For the text-containing cell, return its midpoint in [X, Y] coordinate format. 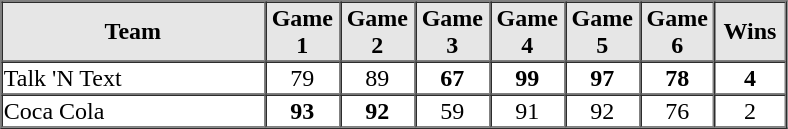
Team [133, 32]
Talk 'N Text [133, 78]
89 [378, 78]
Game 6 [678, 32]
Coca Cola [133, 110]
78 [678, 78]
Game 5 [602, 32]
Game 2 [378, 32]
Game 3 [452, 32]
97 [602, 78]
59 [452, 110]
76 [678, 110]
Game 4 [528, 32]
99 [528, 78]
Wins [750, 32]
Game 1 [302, 32]
2 [750, 110]
67 [452, 78]
79 [302, 78]
93 [302, 110]
91 [528, 110]
4 [750, 78]
